Search for the cell housing the specified text and yield its (x, y) center coordinate. 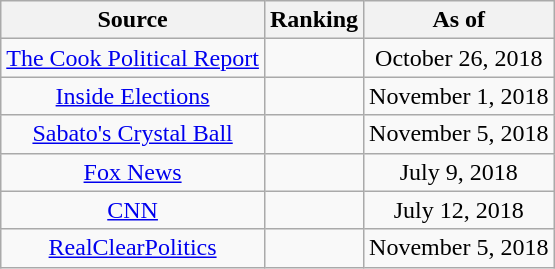
July 12, 2018 (459, 210)
November 1, 2018 (459, 96)
Source (133, 20)
Ranking (314, 20)
July 9, 2018 (459, 172)
The Cook Political Report (133, 58)
Fox News (133, 172)
RealClearPolitics (133, 248)
Sabato's Crystal Ball (133, 134)
CNN (133, 210)
Inside Elections (133, 96)
As of (459, 20)
October 26, 2018 (459, 58)
